For the text-containing cell, return its midpoint in (X, Y) coordinate format. 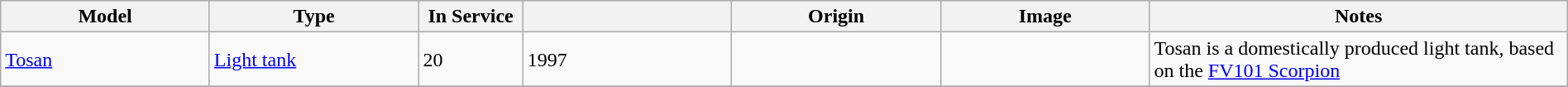
Origin (837, 17)
20 (471, 60)
1997 (627, 60)
Image (1045, 17)
Light tank (314, 60)
In Service (471, 17)
Model (106, 17)
Notes (1358, 17)
Tosan (106, 60)
Type (314, 17)
Tosan is a domestically produced light tank, based on the FV101 Scorpion (1358, 60)
